Detect which cell encompasses the target text, then output its (x, y) center coordinate. 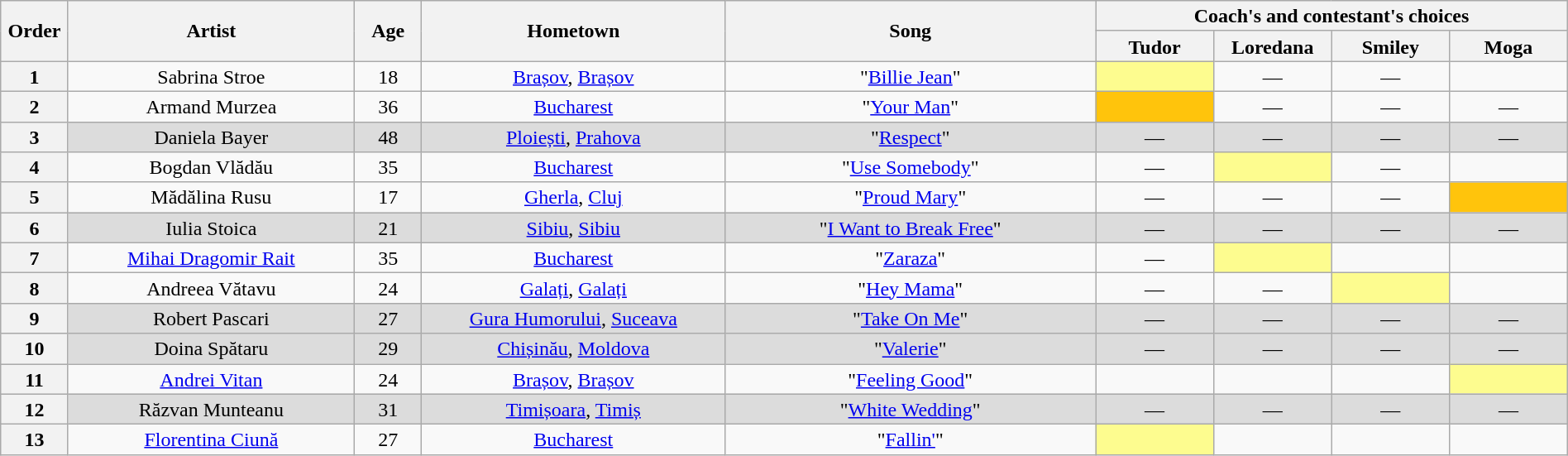
11 (35, 379)
Florentina Ciună (211, 440)
31 (389, 409)
"Fallin'" (911, 440)
9 (35, 318)
Hometown (574, 31)
3 (35, 137)
2 (35, 106)
Doina Spătaru (211, 349)
Artist (211, 31)
Sibiu, Sibiu (574, 228)
Tudor (1154, 46)
"Hey Mama" (911, 288)
10 (35, 349)
"Billie Jean" (911, 76)
Smiley (1391, 46)
Timișoara, Timiș (574, 409)
17 (389, 197)
36 (389, 106)
Armand Murzea (211, 106)
Bogdan Vlădău (211, 167)
Galați, Galați (574, 288)
Iulia Stoica (211, 228)
"I Want to Break Free" (911, 228)
Daniela Bayer (211, 137)
6 (35, 228)
21 (389, 228)
Andreea Vătavu (211, 288)
29 (389, 349)
Robert Pascari (211, 318)
Age (389, 31)
8 (35, 288)
18 (389, 76)
Sabrina Stroe (211, 76)
Ploiești, Prahova (574, 137)
Răzvan Munteanu (211, 409)
1 (35, 76)
12 (35, 409)
5 (35, 197)
"Feeling Good" (911, 379)
7 (35, 258)
Gherla, Cluj (574, 197)
Mihai Dragomir Rait (211, 258)
Andrei Vitan (211, 379)
Coach's and contestant's choices (1331, 17)
48 (389, 137)
Order (35, 31)
Chișinău, Moldova (574, 349)
13 (35, 440)
Loredana (1272, 46)
"Use Somebody" (911, 167)
4 (35, 167)
Mădălina Rusu (211, 197)
"Valerie" (911, 349)
Moga (1508, 46)
"Respect" (911, 137)
Gura Humorului, Suceava (574, 318)
"Your Man" (911, 106)
"Zaraza" (911, 258)
Song (911, 31)
"White Wedding" (911, 409)
"Proud Mary" (911, 197)
"Take On Me" (911, 318)
